Provide the [X, Y] coordinate of the cell's center where the given text is located.  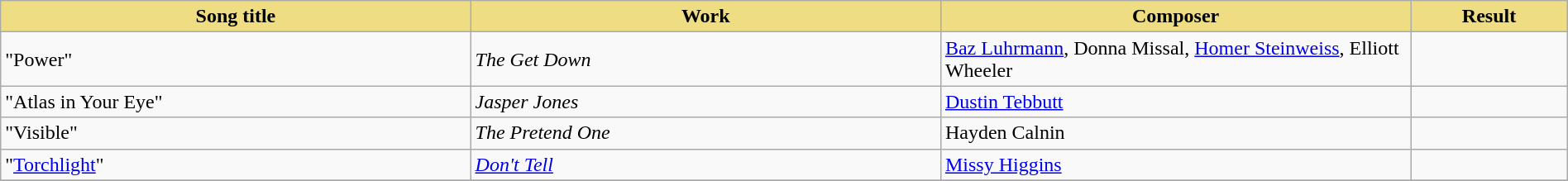
Song title [236, 17]
Work [705, 17]
The Pretend One [705, 133]
Jasper Jones [705, 102]
Result [1489, 17]
Missy Higgins [1175, 164]
Composer [1175, 17]
The Get Down [705, 60]
Baz Luhrmann, Donna Missal, Homer Steinweiss, Elliott Wheeler [1175, 60]
"Power" [236, 60]
Don't Tell [705, 164]
"Atlas in Your Eye" [236, 102]
Dustin Tebbutt [1175, 102]
Hayden Calnin [1175, 133]
"Visible" [236, 133]
"Torchlight" [236, 164]
